Return the (x, y) coordinate for the center point of the cell that contains the specified text.  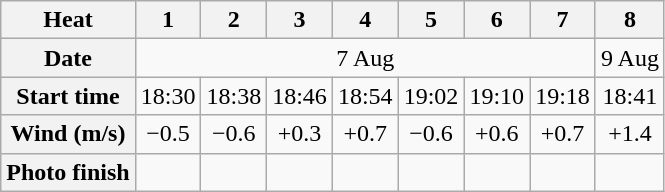
19:10 (497, 96)
+1.4 (630, 134)
4 (365, 20)
+0.6 (497, 134)
Date (68, 58)
Start time (68, 96)
Heat (68, 20)
7 (563, 20)
1 (168, 20)
18:38 (234, 96)
19:02 (431, 96)
7 Aug (365, 58)
18:30 (168, 96)
Wind (m/s) (68, 134)
9 Aug (630, 58)
19:18 (563, 96)
18:54 (365, 96)
18:46 (300, 96)
−0.5 (168, 134)
5 (431, 20)
+0.3 (300, 134)
2 (234, 20)
18:41 (630, 96)
8 (630, 20)
6 (497, 20)
3 (300, 20)
Photo finish (68, 172)
